Locate the cell with the specified text and output its (X, Y) center coordinate. 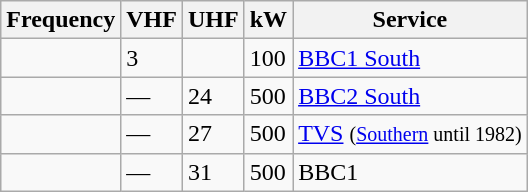
VHF (152, 20)
UHF (213, 20)
31 (213, 172)
24 (213, 96)
Frequency (61, 20)
100 (268, 58)
TVS (Southern until 1982) (410, 134)
27 (213, 134)
BBC1 South (410, 58)
kW (268, 20)
3 (152, 58)
BBC2 South (410, 96)
Service (410, 20)
BBC1 (410, 172)
